Return the [x, y] coordinate for the center point of the cell that contains the specified text.  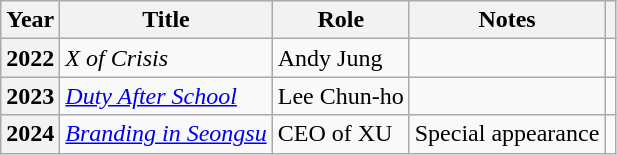
2023 [30, 96]
Role [340, 20]
Year [30, 20]
Title [166, 20]
Lee Chun-ho [340, 96]
CEO of XU [340, 134]
Branding in Seongsu [166, 134]
Andy Jung [340, 58]
Special appearance [507, 134]
X of Crisis [166, 58]
Duty After School [166, 96]
Notes [507, 20]
2022 [30, 58]
2024 [30, 134]
